From the cell containing the given text, extract its center point as (x, y) coordinate. 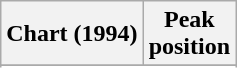
Peakposition (189, 34)
Chart (1994) (72, 34)
